From the cell containing the given text, extract its center point as [x, y] coordinate. 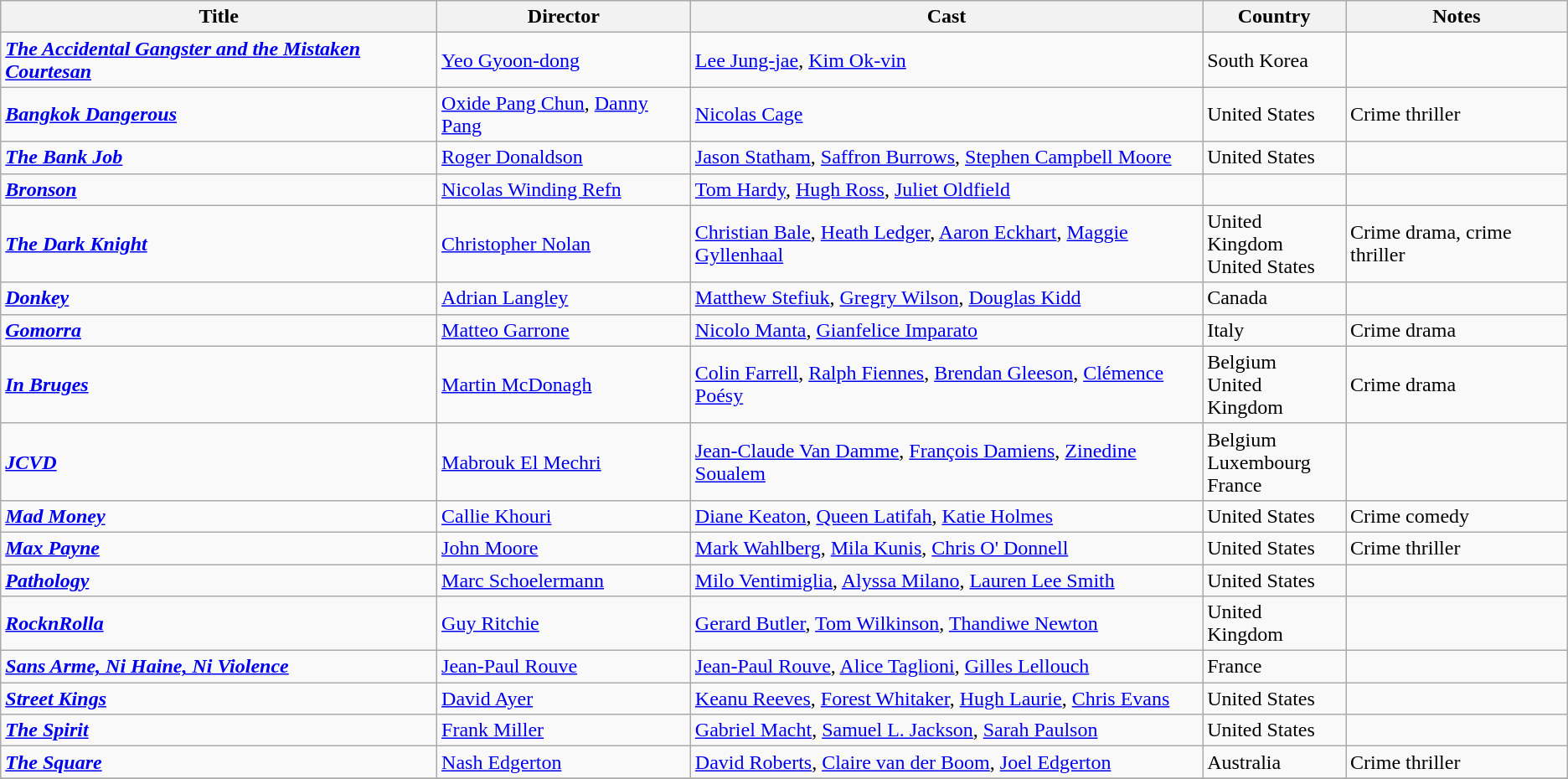
BelgiumLuxembourgFrance [1275, 462]
Nash Edgerton [565, 762]
Italy [1275, 330]
Jean-Paul Rouve [565, 667]
David Ayer [565, 699]
Gerard Butler, Tom Wilkinson, Thandiwe Newton [946, 623]
The Accidental Gangster and the Mistaken Courtesan [219, 60]
Jason Statham, Saffron Burrows, Stephen Campbell Moore [946, 157]
Pathology [219, 580]
David Roberts, Claire van der Boom, Joel Edgerton [946, 762]
Mabrouk El Mechri [565, 462]
Oxide Pang Chun, Danny Pang [565, 114]
Bronson [219, 189]
Keanu Reeves, Forest Whitaker, Hugh Laurie, Chris Evans [946, 699]
Canada [1275, 298]
Callie Khouri [565, 516]
Gomorra [219, 330]
The Dark Knight [219, 244]
Nicolas Cage [946, 114]
Mark Wahlberg, Mila Kunis, Chris O' Donnell [946, 548]
Director [565, 17]
The Bank Job [219, 157]
Donkey [219, 298]
Martin McDonagh [565, 384]
Crime drama, crime thriller [1457, 244]
JCVD [219, 462]
Jean-Paul Rouve, Alice Taglioni, Gilles Lellouch [946, 667]
Gabriel Macht, Samuel L. Jackson, Sarah Paulson [946, 730]
Australia [1275, 762]
The Square [219, 762]
France [1275, 667]
Diane Keaton, Queen Latifah, Katie Holmes [946, 516]
Title [219, 17]
Cast [946, 17]
Bangkok Dangerous [219, 114]
Christian Bale, Heath Ledger, Aaron Eckhart, Maggie Gyllenhaal [946, 244]
South Korea [1275, 60]
Frank Miller [565, 730]
Milo Ventimiglia, Alyssa Milano, Lauren Lee Smith [946, 580]
RocknRolla [219, 623]
Nicolas Winding Refn [565, 189]
Notes [1457, 17]
United KingdomUnited States [1275, 244]
BelgiumUnited Kingdom [1275, 384]
Street Kings [219, 699]
John Moore [565, 548]
Tom Hardy, Hugh Ross, Juliet Oldfield [946, 189]
Adrian Langley [565, 298]
Crime comedy [1457, 516]
Sans Arme, Ni Haine, Ni Violence [219, 667]
Roger Donaldson [565, 157]
The Spirit [219, 730]
Christopher Nolan [565, 244]
Lee Jung-jae, Kim Ok-vin [946, 60]
Marc Schoelermann [565, 580]
Matteo Garrone [565, 330]
Matthew Stefiuk, Gregry Wilson, Douglas Kidd [946, 298]
Jean-Claude Van Damme, François Damiens, Zinedine Soualem [946, 462]
Country [1275, 17]
In Bruges [219, 384]
Yeo Gyoon-dong [565, 60]
Max Payne [219, 548]
Mad Money [219, 516]
United Kingdom [1275, 623]
Colin Farrell, Ralph Fiennes, Brendan Gleeson, Clémence Poésy [946, 384]
Guy Ritchie [565, 623]
Nicolo Manta, Gianfelice Imparato [946, 330]
